Return [x, y] of the center of cell containing provided text 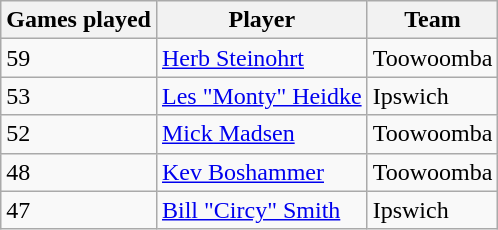
53 [79, 96]
Mick Madsen [262, 134]
Les "Monty" Heidke [262, 96]
Games played [79, 20]
52 [79, 134]
Team [432, 20]
Herb Steinohrt [262, 58]
59 [79, 58]
47 [79, 210]
Player [262, 20]
Kev Boshammer [262, 172]
48 [79, 172]
Bill "Circy" Smith [262, 210]
